Identify which cell holds the provided text, then report its [x, y] central coordinate. 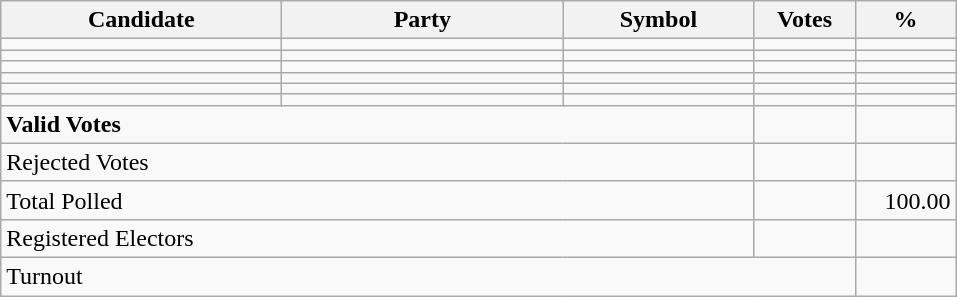
Party [422, 20]
Candidate [142, 20]
Votes [804, 20]
Turnout [428, 276]
Registered Electors [378, 238]
Rejected Votes [378, 162]
Symbol [658, 20]
Valid Votes [378, 124]
100.00 [906, 200]
Total Polled [378, 200]
% [906, 20]
